Scan for the cell matching the given text and deliver its (X, Y) coordinate at center. 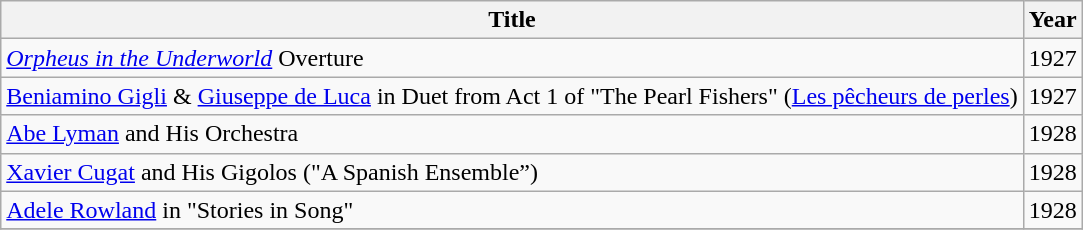
Title (512, 20)
Beniamino Gigli & Giuseppe de Luca in Duet from Act 1 of "The Pearl Fishers" (Les pêcheurs de perles) (512, 96)
Orpheus in the Underworld Overture (512, 58)
Adele Rowland in "Stories in Song" (512, 210)
Xavier Cugat and His Gigolos ("A Spanish Ensemble”) (512, 172)
Year (1052, 20)
Abe Lyman and His Orchestra (512, 134)
